Scan for the cell matching the given text and deliver its [x, y] coordinate at center. 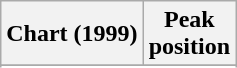
Peakposition [189, 34]
Chart (1999) [72, 34]
